Provide the (X, Y) coordinate of the cell's center where the given text is located.  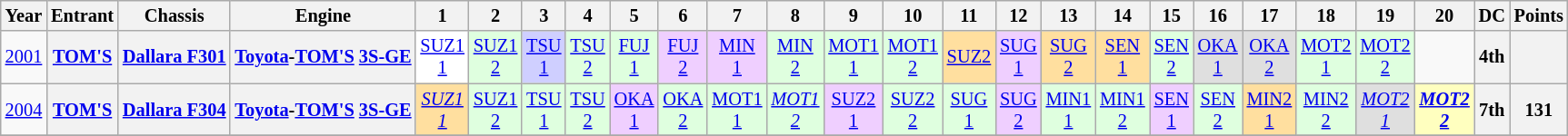
MIN12 (1123, 110)
4 (587, 15)
19 (1385, 15)
Dallara F301 (175, 57)
6 (683, 15)
131 (1539, 110)
16 (1218, 15)
9 (853, 15)
SUZ21 (853, 110)
3 (544, 15)
2001 (24, 57)
SUZ2 (969, 57)
2004 (24, 110)
Year (24, 15)
DC (1493, 15)
7 (736, 15)
17 (1270, 15)
MIN21 (1270, 110)
MIN22 (1325, 110)
5 (634, 15)
FUJ2 (683, 57)
8 (794, 15)
12 (1018, 15)
18 (1325, 15)
MIN11 (1069, 110)
MIN1 (736, 57)
4th (1493, 57)
MIN2 (794, 57)
Points (1539, 15)
Entrant (82, 15)
Chassis (175, 15)
Dallara F304 (175, 110)
1 (442, 15)
15 (1172, 15)
13 (1069, 15)
7th (1493, 110)
10 (913, 15)
20 (1443, 15)
Engine (323, 15)
FUJ1 (634, 57)
14 (1123, 15)
11 (969, 15)
2 (495, 15)
SUZ22 (913, 110)
